Capture the cell that displays the provided text and extract its [X, Y] central coordinate. 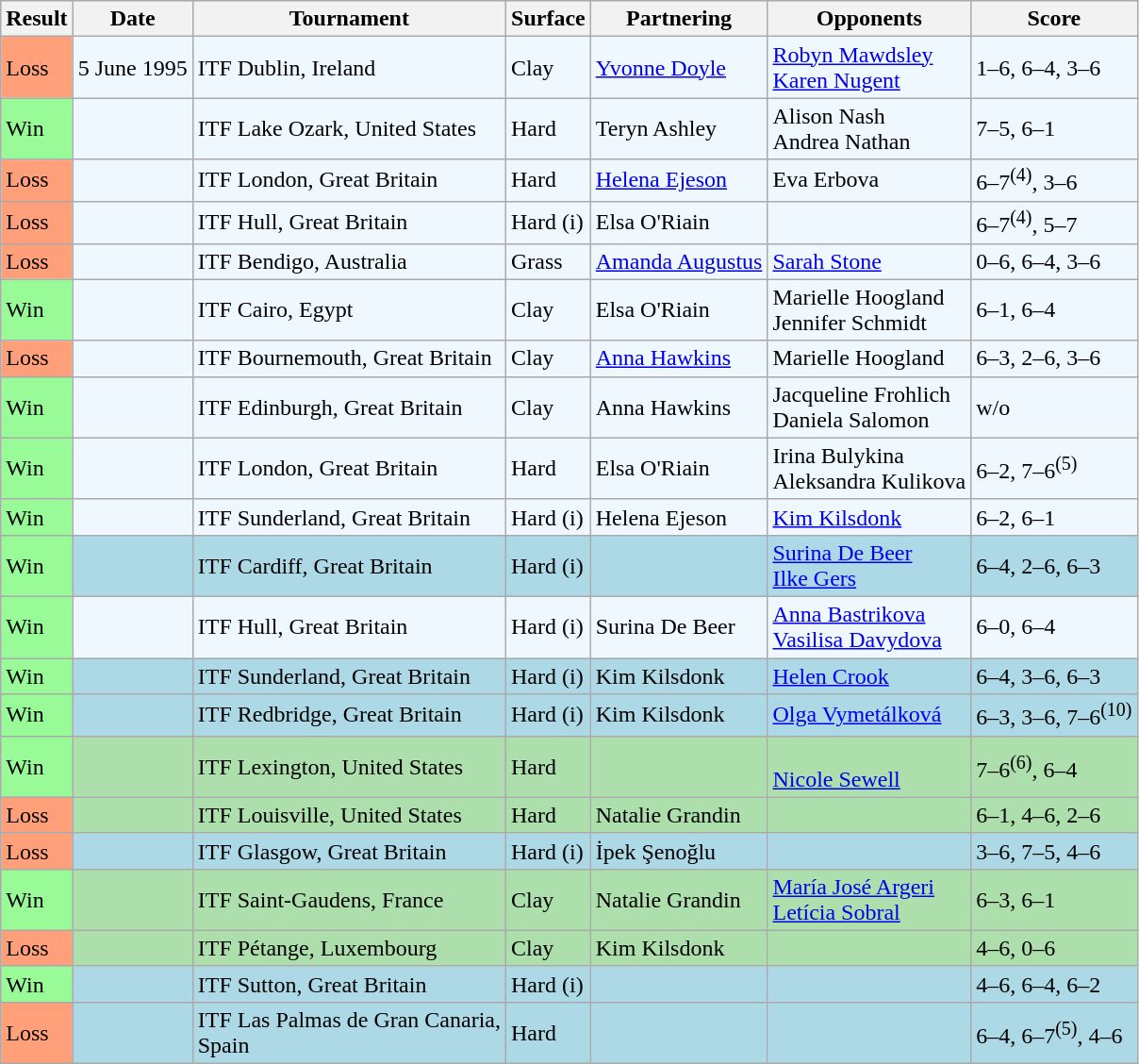
ITF Cairo, Egypt [349, 309]
4–6, 0–6 [1054, 948]
Teryn Ashley [679, 128]
Grass [549, 261]
Eva Erbova [869, 181]
ITF Glasgow, Great Britain [349, 851]
Score [1054, 19]
Partnering [679, 19]
Robyn Mawdsley Karen Nugent [869, 68]
6–2, 6–1 [1054, 517]
Nicole Sewell [869, 766]
ITF Sutton, Great Britain [349, 984]
ITF Bendigo, Australia [349, 261]
Alison Nash Andrea Nathan [869, 128]
ITF Pétange, Luxembourg [349, 948]
Jacqueline Frohlich Daniela Salomon [869, 407]
Tournament [349, 19]
7–6(6), 6–4 [1054, 766]
ITF Saint-Gaudens, France [349, 900]
0–6, 6–4, 3–6 [1054, 261]
Surface [549, 19]
ITF Las Palmas de Gran Canaria, Spain [349, 1034]
6–7(4), 3–6 [1054, 181]
6–1, 6–4 [1054, 309]
7–5, 6–1 [1054, 128]
ITF Cardiff, Great Britain [349, 566]
İpek Şenoğlu [679, 851]
ITF Edinburgh, Great Britain [349, 407]
6–7(4), 5–7 [1054, 223]
ITF Lexington, United States [349, 766]
ITF Bournemouth, Great Britain [349, 358]
ITF Dublin, Ireland [349, 68]
Irina Bulykina Aleksandra Kulikova [869, 468]
6–4, 6–7(5), 4–6 [1054, 1034]
6–0, 6–4 [1054, 626]
6–1, 4–6, 2–6 [1054, 815]
5 June 1995 [132, 68]
6–4, 2–6, 6–3 [1054, 566]
Date [132, 19]
Amanda Augustus [679, 261]
ITF Lake Ozark, United States [349, 128]
w/o [1054, 407]
1–6, 6–4, 3–6 [1054, 68]
6–4, 3–6, 6–3 [1054, 676]
Yvonne Doyle [679, 68]
6–3, 6–1 [1054, 900]
Olga Vymetálková [869, 715]
3–6, 7–5, 4–6 [1054, 851]
Sarah Stone [869, 261]
ITF Redbridge, Great Britain [349, 715]
Surina De Beer [679, 626]
Helen Crook [869, 676]
Anna Bastrikova Vasilisa Davydova [869, 626]
Opponents [869, 19]
María José Argeri Letícia Sobral [869, 900]
Surina De Beer Ilke Gers [869, 566]
Marielle Hoogland [869, 358]
Marielle Hoogland Jennifer Schmidt [869, 309]
6–3, 2–6, 3–6 [1054, 358]
6–2, 7–6(5) [1054, 468]
6–3, 3–6, 7–6(10) [1054, 715]
Result [37, 19]
ITF Louisville, United States [349, 815]
4–6, 6–4, 6–2 [1054, 984]
